Detect which cell encompasses the target text, then output its [X, Y] center coordinate. 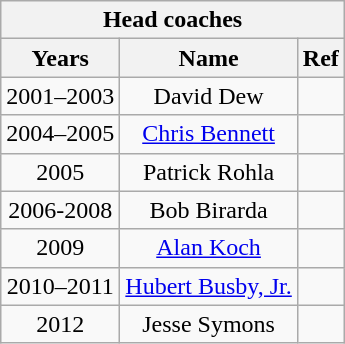
Years [60, 58]
Name [209, 58]
Head coaches [173, 20]
2012 [60, 324]
Bob Birarda [209, 210]
Ref [320, 58]
2001–2003 [60, 96]
2004–2005 [60, 134]
2005 [60, 172]
Patrick Rohla [209, 172]
Hubert Busby, Jr. [209, 286]
Jesse Symons [209, 324]
2010–2011 [60, 286]
David Dew [209, 96]
2009 [60, 248]
2006-2008 [60, 210]
Alan Koch [209, 248]
Chris Bennett [209, 134]
